Extract the (x, y) coordinate from the center of the cell holding the provided text.  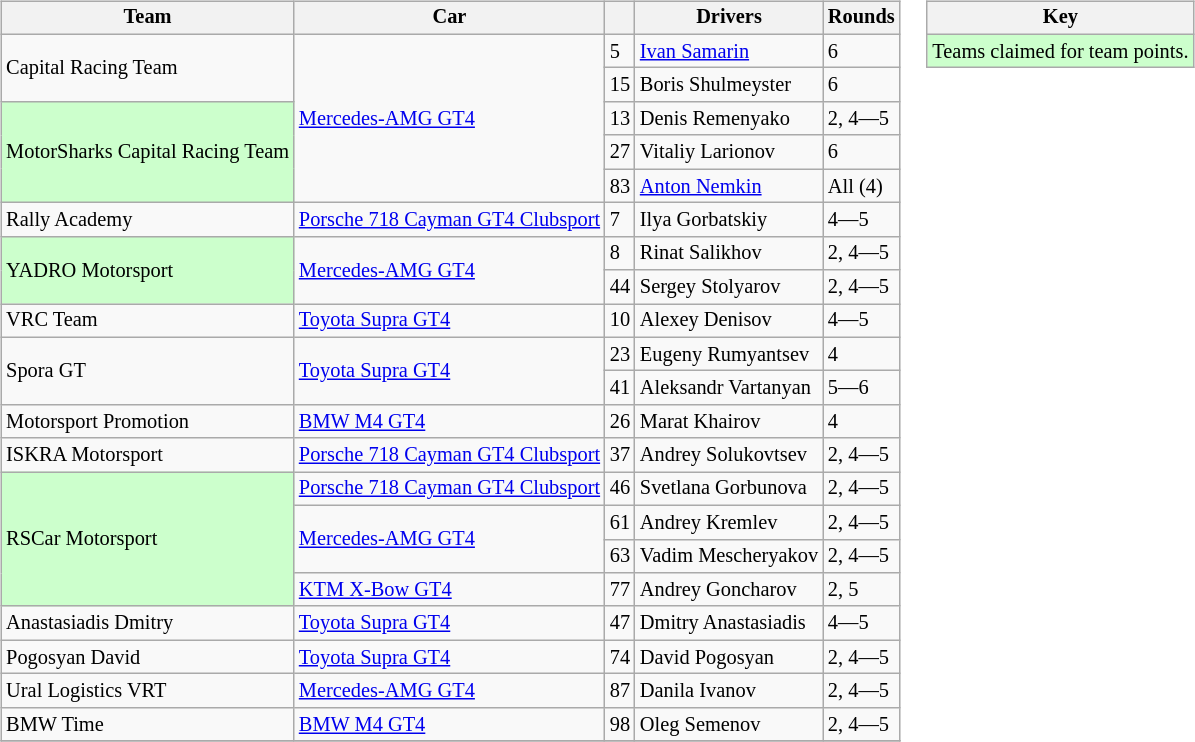
Andrey Kremlev (729, 522)
98 (620, 724)
Dmitry Anastasiadis (729, 623)
87 (620, 691)
KTM X-Bow GT4 (450, 590)
13 (620, 119)
44 (620, 287)
Team (148, 18)
Anton Nemkin (729, 186)
83 (620, 186)
Vadim Mescheryakov (729, 556)
5—6 (862, 388)
Eugeny Rumyantsev (729, 354)
Andrey Solukovtsev (729, 455)
10 (620, 321)
Andrey Goncharov (729, 590)
2, 5 (862, 590)
74 (620, 657)
Ivan Samarin (729, 51)
Denis Remenyako (729, 119)
47 (620, 623)
Capital Racing Team (148, 68)
Danila Ivanov (729, 691)
All (4) (862, 186)
5 (620, 51)
Rinat Salikhov (729, 253)
Boris Shulmeyster (729, 85)
Vitaliy Larionov (729, 152)
Car (450, 18)
MotorSharks Capital Racing Team (148, 152)
VRC Team (148, 321)
BMW Time (148, 724)
Aleksandr Vartanyan (729, 388)
RSCar Motorsport (148, 540)
61 (620, 522)
Ural Logistics VRT (148, 691)
Sergey Stolyarov (729, 287)
37 (620, 455)
Teams claimed for team points. (1060, 51)
Motorsport Promotion (148, 422)
7 (620, 220)
41 (620, 388)
Marat Khairov (729, 422)
63 (620, 556)
15 (620, 85)
27 (620, 152)
ISKRA Motorsport (148, 455)
8 (620, 253)
23 (620, 354)
Drivers (729, 18)
YADRO Motorsport (148, 270)
David Pogosyan (729, 657)
Oleg Semenov (729, 724)
Key (1060, 18)
Rounds (862, 18)
77 (620, 590)
Alexey Denisov (729, 321)
Spora GT (148, 370)
Pogosyan David (148, 657)
26 (620, 422)
Svetlana Gorbunova (729, 489)
Rally Academy (148, 220)
Ilya Gorbatskiy (729, 220)
Anastasiadis Dmitry (148, 623)
46 (620, 489)
